Scan for the cell matching the given text and deliver its [x, y] coordinate at center. 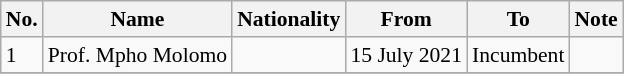
From [406, 19]
15 July 2021 [406, 55]
Note [596, 19]
Nationality [288, 19]
1 [22, 55]
Name [138, 19]
Incumbent [518, 55]
No. [22, 19]
To [518, 19]
Prof. Mpho Molomo [138, 55]
